Provide the [x, y] coordinate of the cell's center where the given text is located.  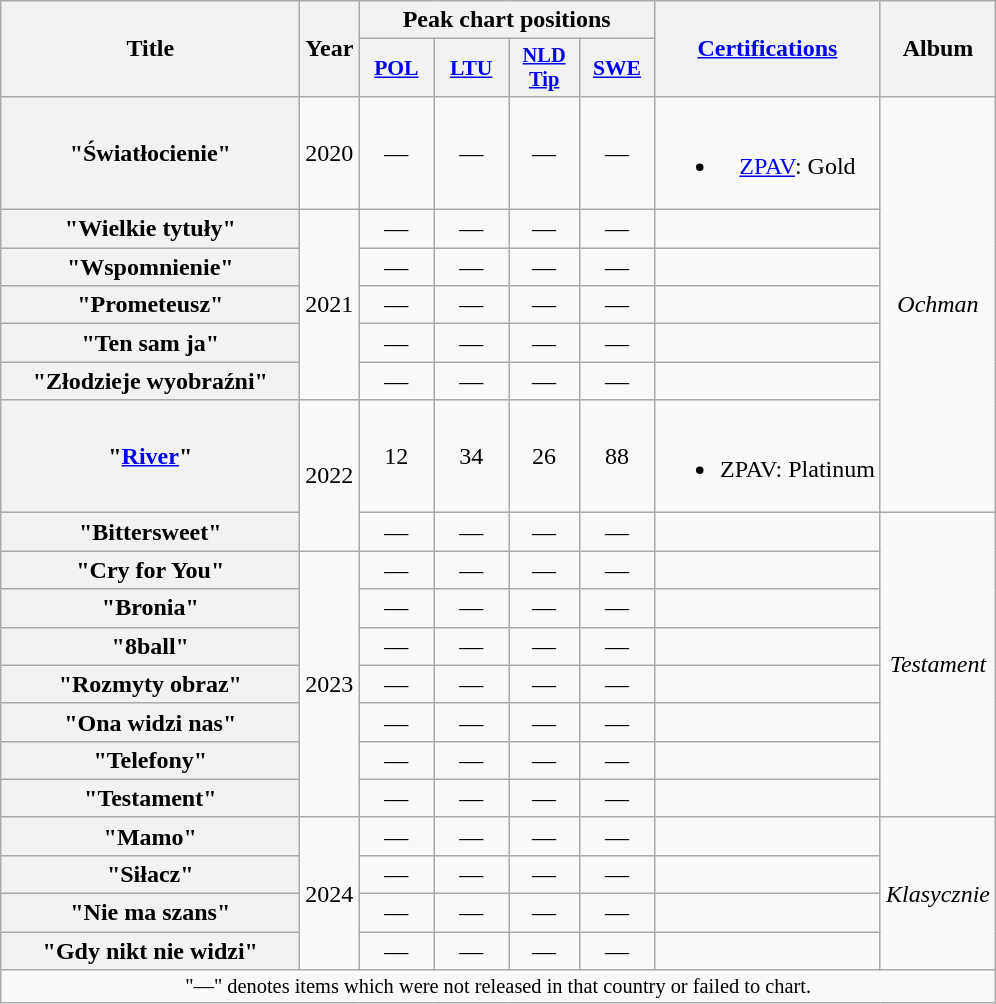
2024 [330, 893]
"Złodzieje wyobraźni" [150, 381]
"Ona widzi nas" [150, 722]
"Bronia" [150, 608]
"Ten sam ja" [150, 343]
"Bittersweet" [150, 532]
SWE [618, 68]
"Mamo" [150, 836]
"—" denotes items which were not released in that country or failed to chart. [498, 987]
POL [396, 68]
"Wspomnienie" [150, 267]
2023 [330, 684]
Klasycznie [938, 893]
LTU [472, 68]
"Cry for You" [150, 570]
Album [938, 49]
88 [618, 456]
"Prometeusz" [150, 305]
"Nie ma szans" [150, 913]
Testament [938, 665]
34 [472, 456]
"Wielkie tytuły" [150, 229]
12 [396, 456]
"Siłacz" [150, 874]
ZPAV: Gold [767, 152]
ZPAV: Platinum [767, 456]
NLDTip [544, 68]
2021 [330, 305]
"Testament" [150, 798]
Certifications [767, 49]
"Telefony" [150, 760]
"Rozmyty obraz" [150, 684]
Title [150, 49]
2022 [330, 476]
"8ball" [150, 646]
26 [544, 456]
"Światłocienie" [150, 152]
Ochman [938, 304]
"Gdy nikt nie widzi" [150, 951]
2020 [330, 152]
"River" [150, 456]
Peak chart positions [507, 20]
Year [330, 49]
